From the cell containing the given text, extract its center point as [X, Y] coordinate. 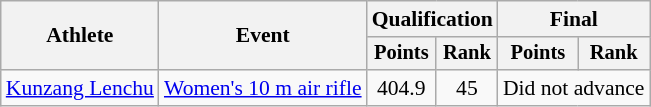
Did not advance [574, 88]
Qualification [432, 19]
Event [263, 36]
Kunzang Lenchu [80, 88]
45 [467, 88]
Women's 10 m air rifle [263, 88]
404.9 [402, 88]
Athlete [80, 36]
Final [574, 19]
